Output the [x, y] coordinate of the center of the cell containing the given text.  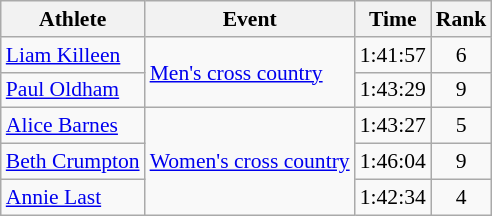
Paul Oldham [73, 90]
Annie Last [73, 197]
Time [393, 19]
5 [462, 126]
Athlete [73, 19]
Alice Barnes [73, 126]
Beth Crumpton [73, 162]
1:46:04 [393, 162]
Liam Killeen [73, 55]
1:43:27 [393, 126]
Event [250, 19]
4 [462, 197]
1:42:34 [393, 197]
Rank [462, 19]
Men's cross country [250, 72]
1:43:29 [393, 90]
1:41:57 [393, 55]
Women's cross country [250, 162]
6 [462, 55]
